Detect which cell encompasses the target text, then output its [X, Y] center coordinate. 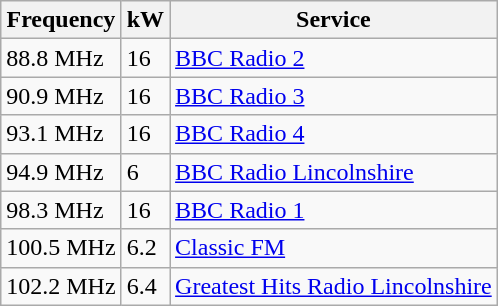
BBC Radio 4 [334, 134]
Frequency [61, 20]
100.5 MHz [61, 248]
BBC Radio 3 [334, 96]
102.2 MHz [61, 286]
88.8 MHz [61, 58]
94.9 MHz [61, 172]
BBC Radio 1 [334, 210]
6 [145, 172]
kW [145, 20]
Greatest Hits Radio Lincolnshire [334, 286]
Service [334, 20]
98.3 MHz [61, 210]
6.2 [145, 248]
93.1 MHz [61, 134]
BBC Radio 2 [334, 58]
Classic FM [334, 248]
BBC Radio Lincolnshire [334, 172]
6.4 [145, 286]
90.9 MHz [61, 96]
